Provide the [X, Y] coordinate of the cell's center where the given text is located.  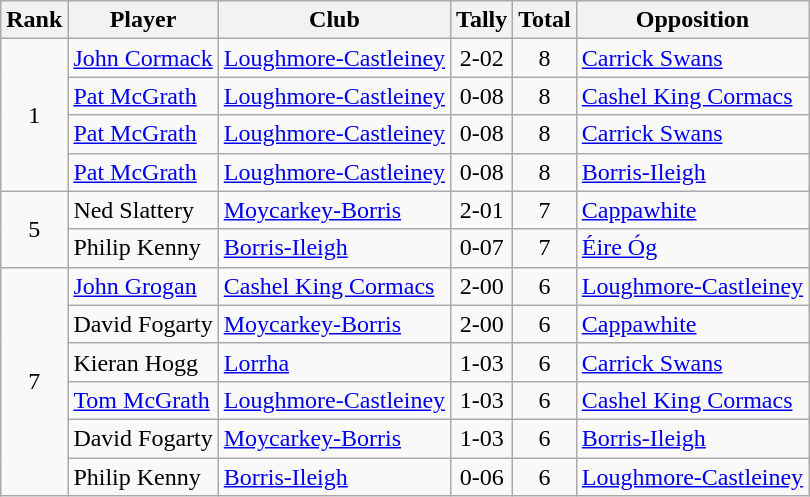
Club [334, 20]
2-02 [482, 58]
0-07 [482, 248]
Lorrha [334, 362]
Rank [34, 20]
Total [545, 20]
2-01 [482, 210]
Éire Óg [692, 248]
Tally [482, 20]
Tom McGrath [143, 400]
John Grogan [143, 286]
1 [34, 115]
5 [34, 229]
John Cormack [143, 58]
Opposition [692, 20]
Kieran Hogg [143, 362]
Player [143, 20]
0-06 [482, 477]
Ned Slattery [143, 210]
